Search for the cell housing the specified text and yield its (x, y) center coordinate. 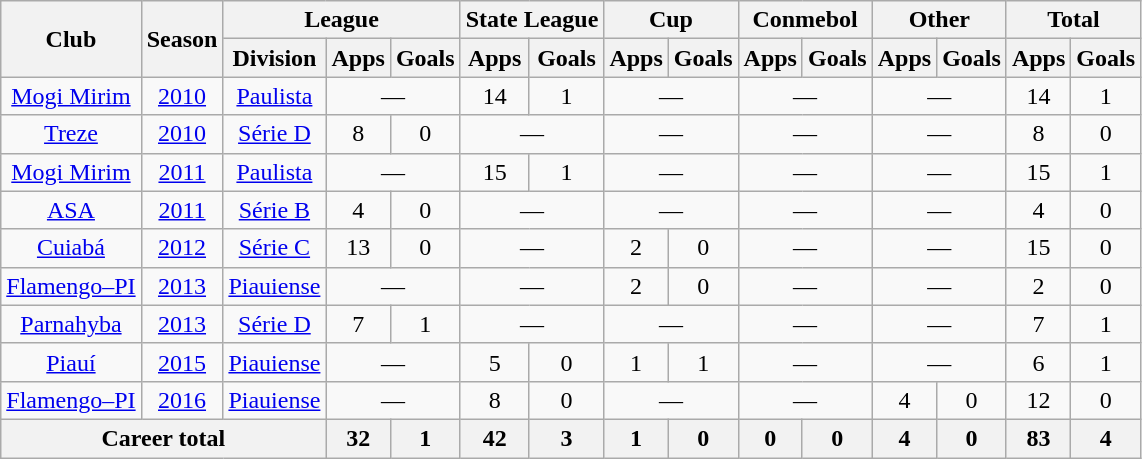
Cup (671, 20)
6 (1038, 362)
Career total (164, 438)
2015 (182, 362)
2016 (182, 400)
Season (182, 39)
42 (494, 438)
Cuiabá (71, 248)
Piauí (71, 362)
State League (532, 20)
Club (71, 39)
3 (566, 438)
Treze (71, 134)
Série C (274, 248)
Division (274, 58)
ASA (71, 210)
Other (939, 20)
Conmebol (805, 20)
League (342, 20)
5 (494, 362)
Parnahyba (71, 324)
32 (358, 438)
12 (1038, 400)
2012 (182, 248)
13 (358, 248)
Série B (274, 210)
Total (1073, 20)
83 (1038, 438)
